From the cell containing the given text, extract its center point as [X, Y] coordinate. 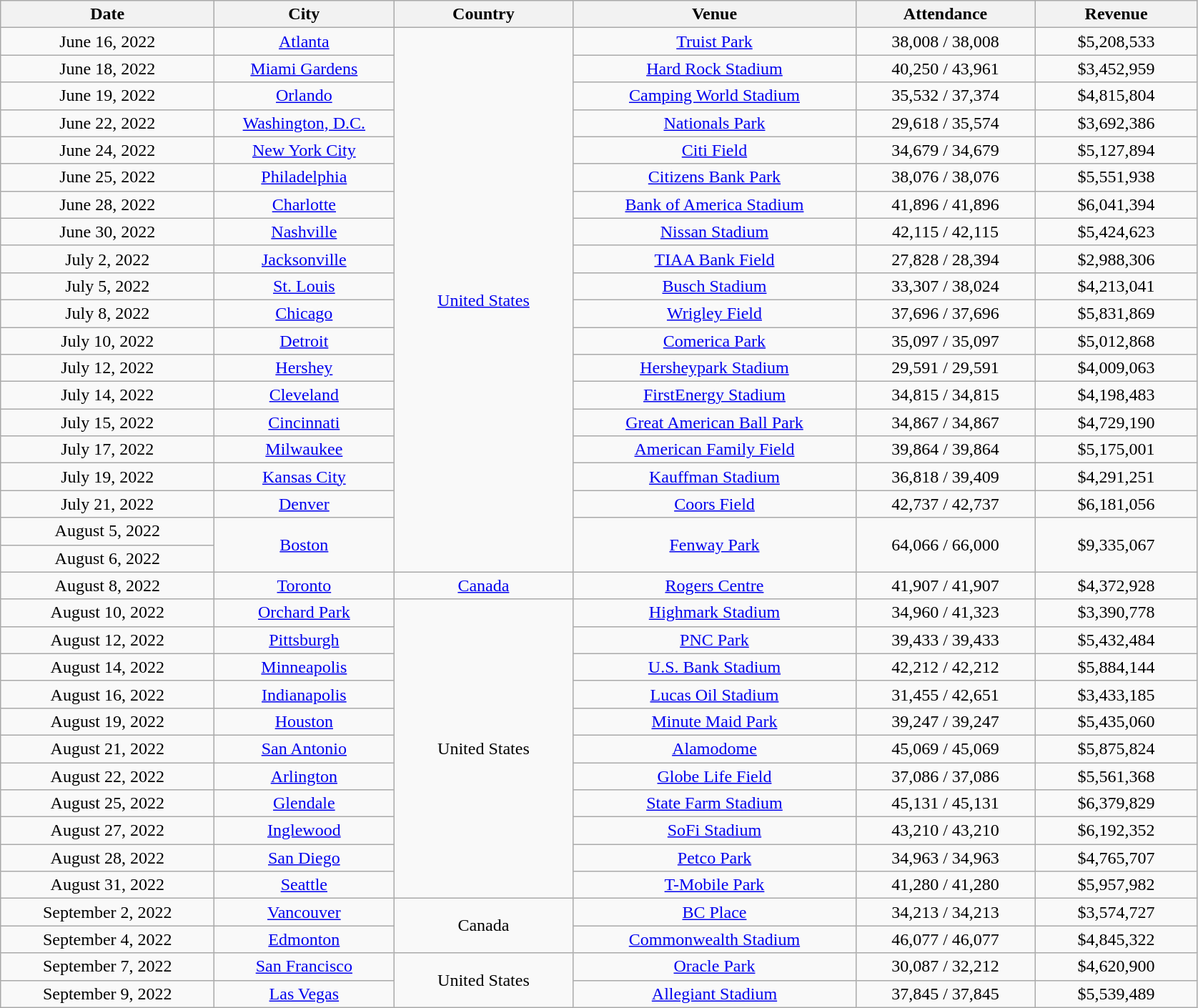
September 4, 2022 [107, 939]
Edmonton [305, 939]
Nationals Park [715, 123]
$3,433,185 [1117, 694]
U.S. Bank Stadium [715, 667]
August 21, 2022 [107, 748]
30,087 / 32,212 [945, 967]
Glendale [305, 804]
Attendance [945, 14]
August 5, 2022 [107, 531]
Minute Maid Park [715, 721]
State Farm Stadium [715, 804]
$2,988,306 [1117, 259]
Las Vegas [305, 994]
Commonwealth Stadium [715, 939]
July 5, 2022 [107, 286]
July 17, 2022 [107, 450]
34,867 / 34,867 [945, 423]
$6,041,394 [1117, 204]
$4,765,707 [1117, 858]
$5,175,001 [1117, 450]
39,864 / 39,864 [945, 450]
July 14, 2022 [107, 395]
August 28, 2022 [107, 858]
August 31, 2022 [107, 885]
Cleveland [305, 395]
$3,452,959 [1117, 69]
June 30, 2022 [107, 232]
Vancouver [305, 912]
PNC Park [715, 640]
$4,213,041 [1117, 286]
$5,884,144 [1117, 667]
Cincinnati [305, 423]
August 14, 2022 [107, 667]
Denver [305, 504]
American Family Field [715, 450]
Venue [715, 14]
Highmark Stadium [715, 613]
$6,181,056 [1117, 504]
July 8, 2022 [107, 313]
Fenway Park [715, 545]
31,455 / 42,651 [945, 694]
$5,432,484 [1117, 640]
September 7, 2022 [107, 967]
Pittsburgh [305, 640]
35,097 / 35,097 [945, 341]
46,077 / 46,077 [945, 939]
San Diego [305, 858]
June 19, 2022 [107, 96]
September 9, 2022 [107, 994]
$3,692,386 [1117, 123]
35,532 / 37,374 [945, 96]
Orlando [305, 96]
Date [107, 14]
39,247 / 39,247 [945, 721]
45,069 / 45,069 [945, 748]
Orchard Park [305, 613]
40,250 / 43,961 [945, 69]
June 25, 2022 [107, 177]
August 6, 2022 [107, 558]
Nashville [305, 232]
Milwaukee [305, 450]
$5,539,489 [1117, 994]
39,433 / 39,433 [945, 640]
29,618 / 35,574 [945, 123]
Hershey [305, 368]
Citi Field [715, 150]
36,818 / 39,409 [945, 477]
Washington, D.C. [305, 123]
$4,372,928 [1117, 585]
July 15, 2022 [107, 423]
$4,009,063 [1117, 368]
Boston [305, 545]
San Francisco [305, 967]
$6,379,829 [1117, 804]
June 16, 2022 [107, 41]
$3,574,727 [1117, 912]
August 16, 2022 [107, 694]
37,696 / 37,696 [945, 313]
Arlington [305, 776]
34,815 / 34,815 [945, 395]
Indianapolis [305, 694]
37,845 / 37,845 [945, 994]
SoFi Stadium [715, 831]
June 24, 2022 [107, 150]
Citizens Bank Park [715, 177]
Petco Park [715, 858]
Inglewood [305, 831]
$4,845,322 [1117, 939]
August 22, 2022 [107, 776]
August 8, 2022 [107, 585]
BC Place [715, 912]
San Antonio [305, 748]
July 10, 2022 [107, 341]
T-Mobile Park [715, 885]
August 25, 2022 [107, 804]
64,066 / 66,000 [945, 545]
Allegiant Stadium [715, 994]
$5,831,869 [1117, 313]
Coors Field [715, 504]
Revenue [1117, 14]
Philadelphia [305, 177]
41,280 / 41,280 [945, 885]
July 12, 2022 [107, 368]
Minneapolis [305, 667]
Seattle [305, 885]
TIAA Bank Field [715, 259]
August 27, 2022 [107, 831]
38,008 / 38,008 [945, 41]
29,591 / 29,591 [945, 368]
$9,335,067 [1117, 545]
38,076 / 38,076 [945, 177]
Busch Stadium [715, 286]
Truist Park [715, 41]
St. Louis [305, 286]
Hersheypark Stadium [715, 368]
Oracle Park [715, 967]
$4,198,483 [1117, 395]
42,115 / 42,115 [945, 232]
Great American Ball Park [715, 423]
June 18, 2022 [107, 69]
Country [483, 14]
August 12, 2022 [107, 640]
Lucas Oil Stadium [715, 694]
$4,291,251 [1117, 477]
41,896 / 41,896 [945, 204]
$6,192,352 [1117, 831]
Charlotte [305, 204]
Bank of America Stadium [715, 204]
August 10, 2022 [107, 613]
$5,127,894 [1117, 150]
$5,551,938 [1117, 177]
$5,012,868 [1117, 341]
Alamodome [715, 748]
$5,435,060 [1117, 721]
Globe Life Field [715, 776]
Wrigley Field [715, 313]
$5,208,533 [1117, 41]
July 19, 2022 [107, 477]
Miami Gardens [305, 69]
33,307 / 38,024 [945, 286]
June 28, 2022 [107, 204]
Atlanta [305, 41]
$5,957,982 [1117, 885]
Toronto [305, 585]
34,679 / 34,679 [945, 150]
Kauffman Stadium [715, 477]
$4,729,190 [1117, 423]
Rogers Centre [715, 585]
$3,390,778 [1117, 613]
43,210 / 43,210 [945, 831]
July 21, 2022 [107, 504]
27,828 / 28,394 [945, 259]
Jacksonville [305, 259]
34,960 / 41,323 [945, 613]
41,907 / 41,907 [945, 585]
July 2, 2022 [107, 259]
$5,424,623 [1117, 232]
August 19, 2022 [107, 721]
Detroit [305, 341]
37,086 / 37,086 [945, 776]
42,212 / 42,212 [945, 667]
June 22, 2022 [107, 123]
City [305, 14]
Comerica Park [715, 341]
Chicago [305, 313]
Houston [305, 721]
$5,875,824 [1117, 748]
Kansas City [305, 477]
New York City [305, 150]
Camping World Stadium [715, 96]
Nissan Stadium [715, 232]
$5,561,368 [1117, 776]
34,213 / 34,213 [945, 912]
$4,620,900 [1117, 967]
FirstEnergy Stadium [715, 395]
September 2, 2022 [107, 912]
45,131 / 45,131 [945, 804]
34,963 / 34,963 [945, 858]
42,737 / 42,737 [945, 504]
$4,815,804 [1117, 96]
Hard Rock Stadium [715, 69]
